Pinpoint the cell where the given text exists, returning its (X, Y) midpoint coordinate. 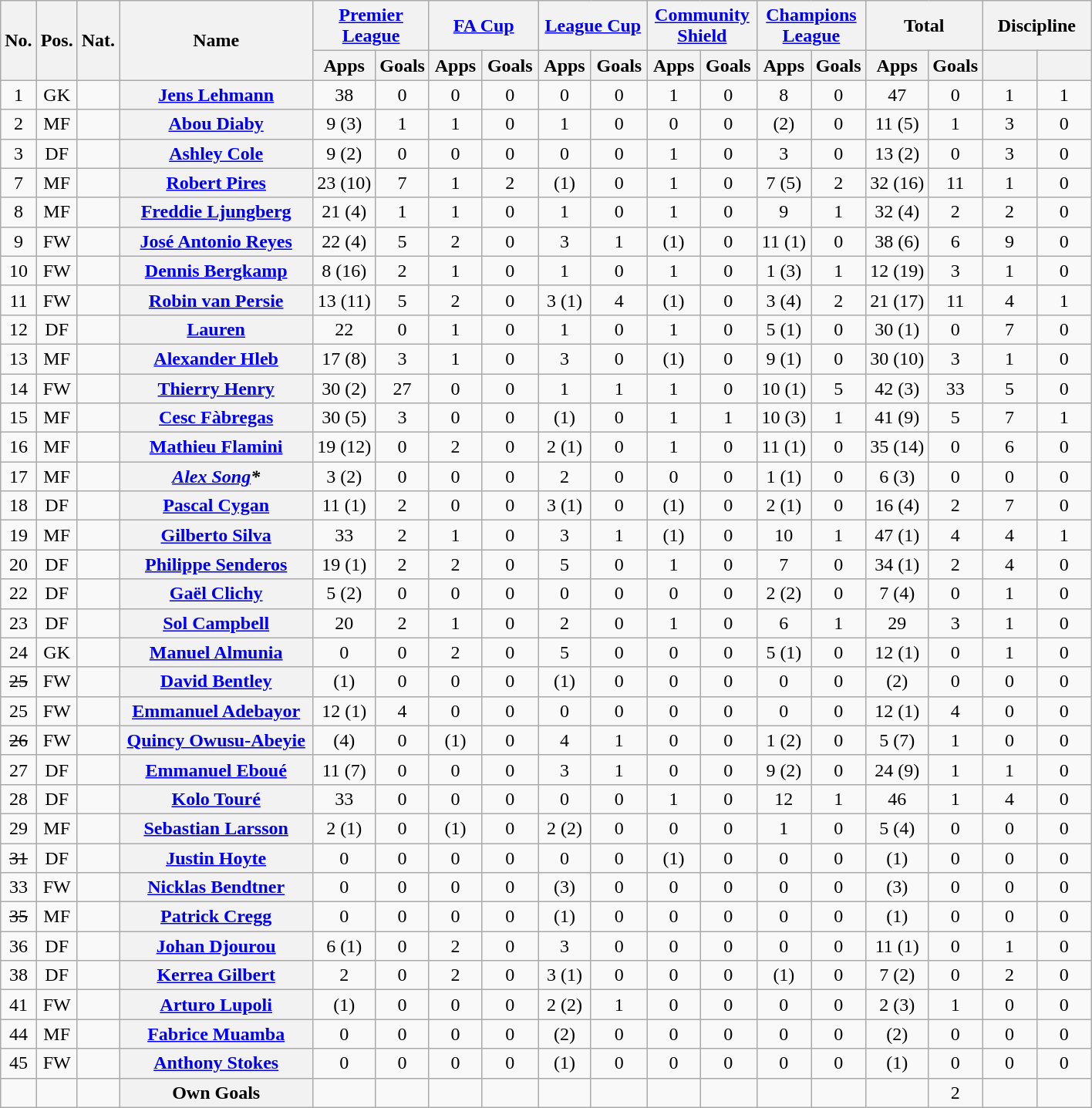
Premier League (372, 26)
26 (19, 740)
Own Goals (216, 1093)
Gilberto Silva (216, 535)
No. (19, 40)
11 (5) (898, 124)
22 (4) (344, 241)
13 (19, 359)
Mathieu Flamini (216, 447)
38 (6) (898, 241)
Name (216, 40)
1 (3) (784, 271)
18 (19, 506)
Emmanuel Eboué (216, 770)
3 (4) (784, 300)
17 (8) (344, 359)
21 (4) (344, 212)
19 (1) (344, 564)
Philippe Senderos (216, 564)
Jens Lehmann (216, 95)
Alexander Hleb (216, 359)
24 (9) (898, 770)
46 (898, 799)
1 (2) (784, 740)
42 (3) (898, 388)
Lauren (216, 329)
1 (1) (784, 477)
(4) (344, 740)
41 (9) (898, 418)
28 (19, 799)
Community Shield (703, 26)
Anthony Stokes (216, 1063)
12 (19) (898, 271)
Pascal Cygan (216, 506)
7 (2) (898, 975)
5 (4) (898, 828)
Justin Hoyte (216, 858)
47 (898, 95)
Nicklas Bendtner (216, 887)
Thierry Henry (216, 388)
6 (1) (344, 946)
Sol Campbell (216, 623)
6 (3) (898, 477)
35 (14) (898, 447)
7 (5) (784, 183)
Emmanuel Adebayor (216, 711)
13 (2) (898, 153)
47 (1) (898, 535)
League Cup (593, 26)
Robert Pires (216, 183)
11 (7) (344, 770)
35 (19, 917)
Gaël Clichy (216, 594)
41 (19, 1005)
Freddie Ljungberg (216, 212)
Alex Song* (216, 477)
Dennis Bergkamp (216, 271)
23 (10) (344, 183)
30 (2) (344, 388)
Ashley Cole (216, 153)
FA Cup (484, 26)
Sebastian Larsson (216, 828)
15 (19, 418)
Arturo Lupoli (216, 1005)
10 (1) (784, 388)
5 (2) (344, 594)
13 (11) (344, 300)
3 (2) (344, 477)
19 (12) (344, 447)
5 (7) (898, 740)
16 (4) (898, 506)
32 (16) (898, 183)
2 (3) (898, 1005)
44 (19, 1034)
30 (1) (898, 329)
17 (19, 477)
Quincy Owusu-Abeyie (216, 740)
16 (19, 447)
34 (1) (898, 564)
Champions League (811, 26)
Robin van Persie (216, 300)
Kolo Touré (216, 799)
36 (19, 946)
23 (19, 623)
30 (10) (898, 359)
Kerrea Gilbert (216, 975)
Fabrice Muamba (216, 1034)
Total (924, 26)
24 (19, 652)
Patrick Cregg (216, 917)
30 (5) (344, 418)
8 (16) (344, 271)
Nat. (98, 40)
9 (3) (344, 124)
David Bentley (216, 682)
Cesc Fàbregas (216, 418)
Pos. (57, 40)
31 (19, 858)
21 (17) (898, 300)
9 (1) (784, 359)
32 (4) (898, 212)
45 (19, 1063)
10 (3) (784, 418)
José Antonio Reyes (216, 241)
Discipline (1037, 26)
19 (19, 535)
Johan Djourou (216, 946)
Abou Diaby (216, 124)
Manuel Almunia (216, 652)
14 (19, 388)
7 (4) (898, 594)
